Find where the given text appears and provide that cell's center as [X, Y] coordinate. 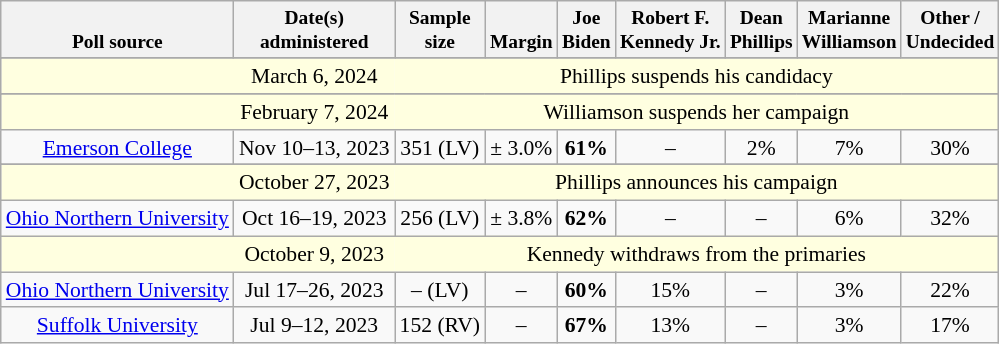
Jul 9–12, 2023 [314, 326]
± 3.0% [521, 148]
± 3.8% [521, 219]
152 (RV) [440, 326]
DeanPhillips [761, 30]
JoeBiden [586, 30]
17% [950, 326]
13% [670, 326]
– (LV) [440, 290]
February 7, 2024 [314, 112]
32% [950, 219]
Samplesize [440, 30]
Oct 16–19, 2023 [314, 219]
Williamson suspends her campaign [697, 112]
Date(s)administered [314, 30]
15% [670, 290]
Jul 17–26, 2023 [314, 290]
67% [586, 326]
MarianneWilliamson [849, 30]
6% [849, 219]
October 9, 2023 [314, 254]
30% [950, 148]
61% [586, 148]
2% [761, 148]
Phillips announces his campaign [697, 183]
22% [950, 290]
62% [586, 219]
Emerson College [118, 148]
Margin [521, 30]
Phillips suspends his candidacy [697, 76]
Kennedy withdraws from the primaries [697, 254]
256 (LV) [440, 219]
351 (LV) [440, 148]
Robert F.Kennedy Jr. [670, 30]
Nov 10–13, 2023 [314, 148]
Other /Undecided [950, 30]
October 27, 2023 [314, 183]
Suffolk University [118, 326]
Poll source [118, 30]
60% [586, 290]
March 6, 2024 [314, 76]
7% [849, 148]
